Determine the [X, Y] coordinate at the center of the cell enclosing the given text.  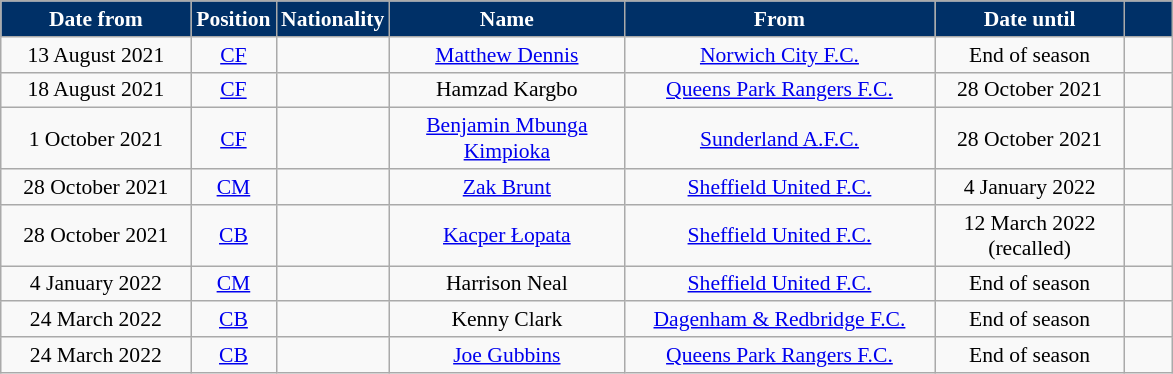
Harrison Neal [506, 284]
Name [506, 19]
Matthew Dennis [506, 55]
Joe Gubbins [506, 355]
Sunderland A.F.C. [779, 138]
Kenny Clark [506, 320]
Date until [1030, 19]
Date from [96, 19]
Benjamin Mbunga Kimpioka [506, 138]
From [779, 19]
Position [234, 19]
13 August 2021 [96, 55]
Zak Brunt [506, 187]
Dagenham & Redbridge F.C. [779, 320]
Norwich City F.C. [779, 55]
Kacper Łopata [506, 236]
18 August 2021 [96, 90]
1 October 2021 [96, 138]
Nationality [332, 19]
12 March 2022 (recalled) [1030, 236]
Hamzad Kargbo [506, 90]
